For the text-containing cell, return its midpoint in (X, Y) coordinate format. 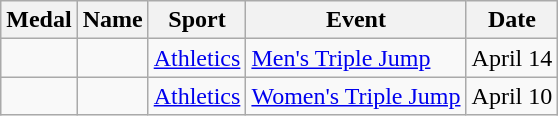
Date (512, 20)
Men's Triple Jump (356, 58)
Name (112, 20)
April 10 (512, 96)
Women's Triple Jump (356, 96)
Medal (39, 20)
April 14 (512, 58)
Event (356, 20)
Sport (197, 20)
